Extract the [X, Y] coordinate from the center of the cell holding the provided text.  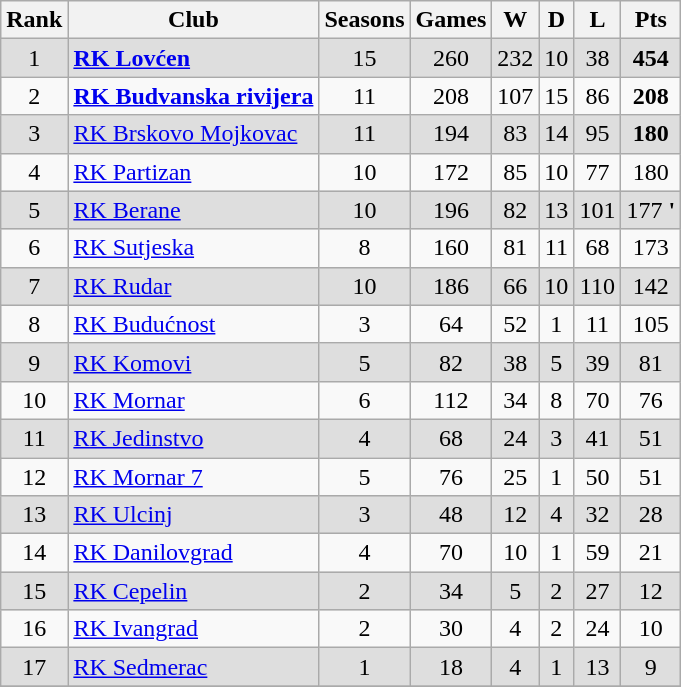
Club [194, 20]
454 [651, 58]
27 [598, 591]
Rank [34, 20]
39 [598, 362]
25 [516, 477]
RK Budućnost [194, 324]
50 [598, 477]
L [598, 20]
RK Ulcinj [194, 515]
17 [34, 667]
21 [651, 553]
194 [451, 134]
66 [516, 286]
59 [598, 553]
RK Komovi [194, 362]
101 [598, 210]
Seasons [364, 20]
41 [598, 438]
RK Ivangrad [194, 629]
260 [451, 58]
186 [451, 286]
110 [598, 286]
112 [451, 400]
D [556, 20]
83 [516, 134]
RK Rudar [194, 286]
16 [34, 629]
30 [451, 629]
172 [451, 172]
RK Lovćen [194, 58]
48 [451, 515]
W [516, 20]
RK Berane [194, 210]
196 [451, 210]
142 [651, 286]
107 [516, 96]
RK Jedinstvo [194, 438]
RK Mornar [194, 400]
160 [451, 248]
105 [651, 324]
177 ' [651, 210]
RK Danilovgrad [194, 553]
85 [516, 172]
28 [651, 515]
77 [598, 172]
173 [651, 248]
52 [516, 324]
RK Brskovo Mojkovac [194, 134]
Games [451, 20]
RK Partizan [194, 172]
RK Cepelin [194, 591]
32 [598, 515]
RK Sedmerac [194, 667]
86 [598, 96]
64 [451, 324]
RK Budvanska rivijera [194, 96]
Pts [651, 20]
7 [34, 286]
RK Sutjeska [194, 248]
18 [451, 667]
95 [598, 134]
232 [516, 58]
RK Mornar 7 [194, 477]
